Extract the (x, y) coordinate from the center of the cell holding the provided text.  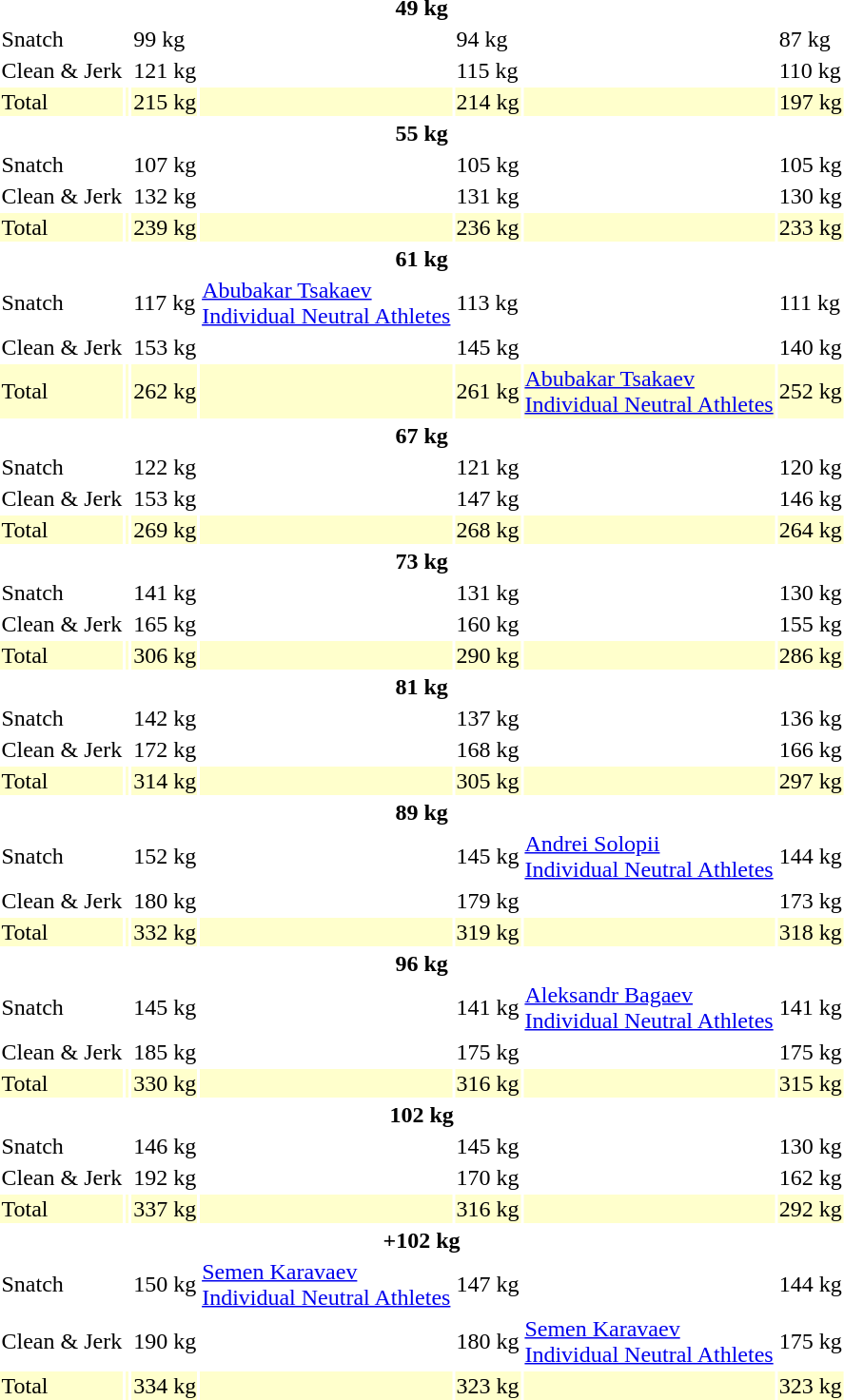
115 kg (487, 70)
Andrei SolopiiIndividual Neutral Athletes (649, 856)
269 kg (166, 530)
215 kg (166, 102)
137 kg (487, 718)
214 kg (487, 102)
239 kg (166, 227)
102 kg (422, 1115)
262 kg (166, 392)
120 kg (811, 467)
334 kg (166, 1386)
315 kg (811, 1083)
89 kg (422, 812)
168 kg (487, 749)
55 kg (422, 133)
332 kg (166, 932)
173 kg (811, 901)
132 kg (166, 196)
140 kg (811, 347)
61 kg (422, 259)
136 kg (811, 718)
290 kg (487, 655)
99 kg (166, 39)
197 kg (811, 102)
67 kg (422, 436)
155 kg (811, 624)
236 kg (487, 227)
179 kg (487, 901)
110 kg (811, 70)
166 kg (811, 749)
96 kg (422, 963)
94 kg (487, 39)
192 kg (166, 1177)
107 kg (166, 165)
330 kg (166, 1083)
286 kg (811, 655)
162 kg (811, 1177)
+102 kg (422, 1240)
261 kg (487, 392)
337 kg (166, 1209)
117 kg (166, 302)
142 kg (166, 718)
319 kg (487, 932)
172 kg (166, 749)
252 kg (811, 392)
Aleksandr BagaevIndividual Neutral Athletes (649, 1008)
185 kg (166, 1052)
318 kg (811, 932)
73 kg (422, 561)
111 kg (811, 302)
150 kg (166, 1284)
113 kg (487, 302)
268 kg (487, 530)
190 kg (166, 1341)
165 kg (166, 624)
122 kg (166, 467)
297 kg (811, 781)
152 kg (166, 856)
306 kg (166, 655)
305 kg (487, 781)
314 kg (166, 781)
292 kg (811, 1209)
160 kg (487, 624)
81 kg (422, 687)
87 kg (811, 39)
170 kg (487, 1177)
233 kg (811, 227)
264 kg (811, 530)
